Extract the (X, Y) coordinate from the center of the cell holding the provided text.  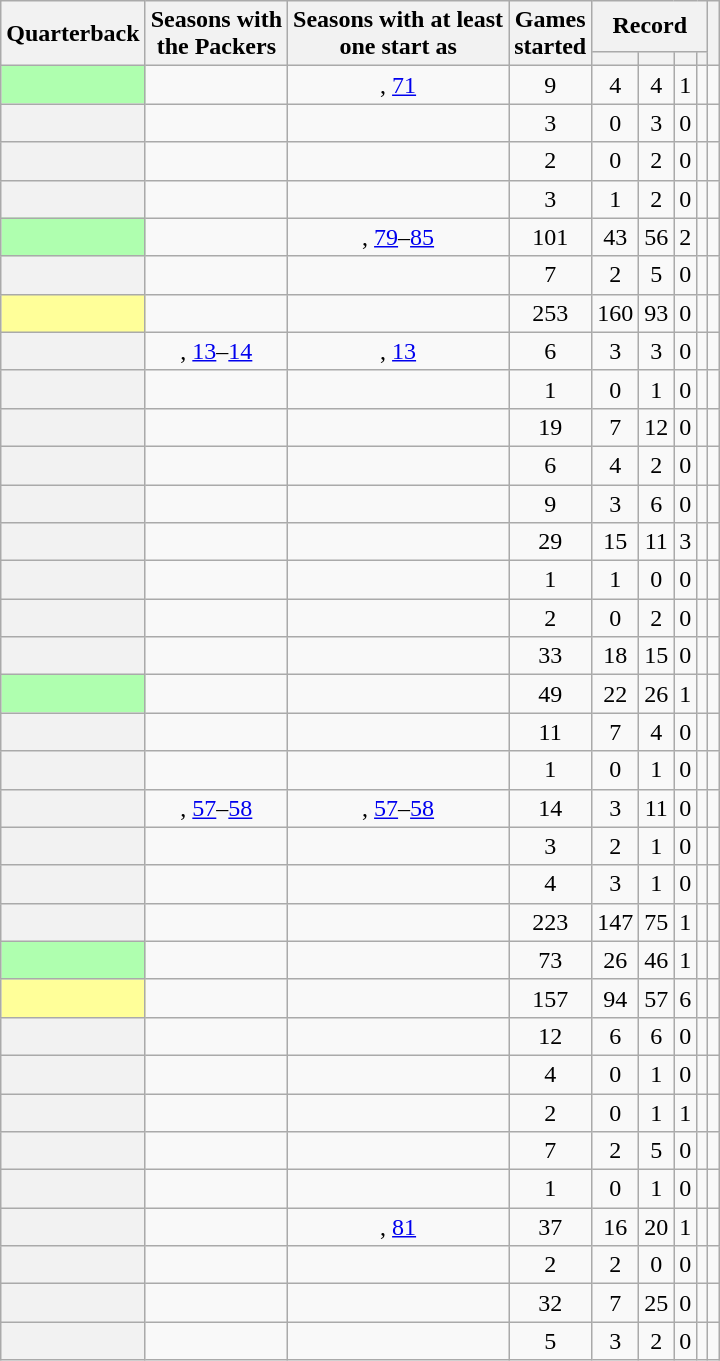
147 (616, 922)
57 (656, 998)
, 13 (398, 351)
33 (550, 656)
43 (616, 237)
29 (550, 542)
14 (550, 808)
49 (550, 694)
157 (550, 998)
32 (550, 1303)
93 (656, 313)
Seasons with at leastone start as (398, 34)
46 (656, 960)
Seasons withthe Packers (216, 34)
37 (550, 1227)
94 (616, 998)
101 (550, 237)
, 81 (398, 1227)
, 79–85 (398, 237)
Record (650, 26)
75 (656, 922)
160 (616, 313)
22 (616, 694)
56 (656, 237)
, 71 (398, 85)
253 (550, 313)
20 (656, 1227)
25 (656, 1303)
Gamesstarted (550, 34)
, 13–14 (216, 351)
73 (550, 960)
18 (616, 656)
16 (616, 1227)
19 (550, 427)
223 (550, 922)
Quarterback (73, 34)
